Determine the (X, Y) coordinate at the center of the cell enclosing the given text.  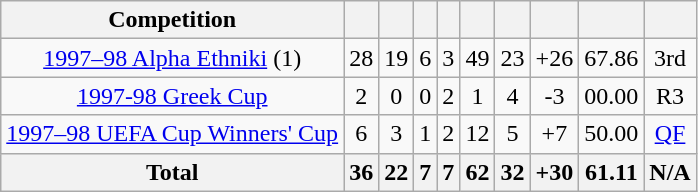
Competition (172, 20)
32 (512, 172)
00.00 (612, 96)
1997–98 UEFA Cup Winners' Cup (172, 134)
50.00 (612, 134)
N/A (670, 172)
1997-98 Greek Cup (172, 96)
QF (670, 134)
R3 (670, 96)
+7 (554, 134)
67.86 (612, 58)
+30 (554, 172)
+26 (554, 58)
5 (512, 134)
62 (478, 172)
-3 (554, 96)
61.11 (612, 172)
4 (512, 96)
23 (512, 58)
Total (172, 172)
28 (362, 58)
22 (396, 172)
36 (362, 172)
49 (478, 58)
19 (396, 58)
3rd (670, 58)
12 (478, 134)
1997–98 Alpha Ethniki (1) (172, 58)
